Provide the [X, Y] coordinate of the cell's center where the given text is located.  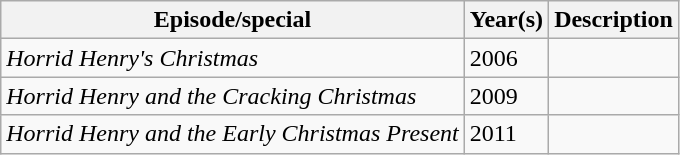
2006 [506, 58]
Horrid Henry's Christmas [232, 58]
2011 [506, 134]
Horrid Henry and the Early Christmas Present [232, 134]
Episode/special [232, 20]
Description [614, 20]
2009 [506, 96]
Year(s) [506, 20]
Horrid Henry and the Cracking Christmas [232, 96]
